Return [X, Y] of the center of cell containing provided text 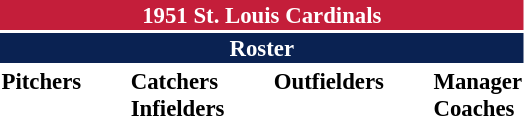
1951 St. Louis Cardinals [262, 15]
Roster [262, 48]
